Return (x, y) of the center of cell containing provided text 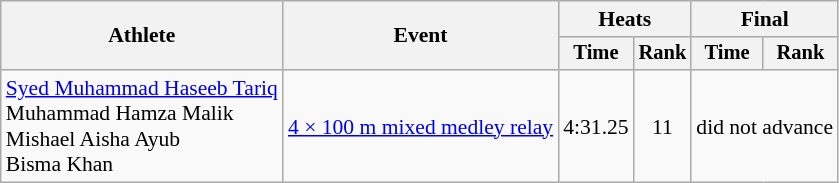
4:31.25 (596, 126)
Final (764, 19)
Athlete (142, 36)
did not advance (764, 126)
Heats (624, 19)
11 (663, 126)
Event (420, 36)
4 × 100 m mixed medley relay (420, 126)
Syed Muhammad Haseeb TariqMuhammad Hamza MalikMishael Aisha AyubBisma Khan (142, 126)
